Output the [x, y] coordinate of the center of the cell containing the given text.  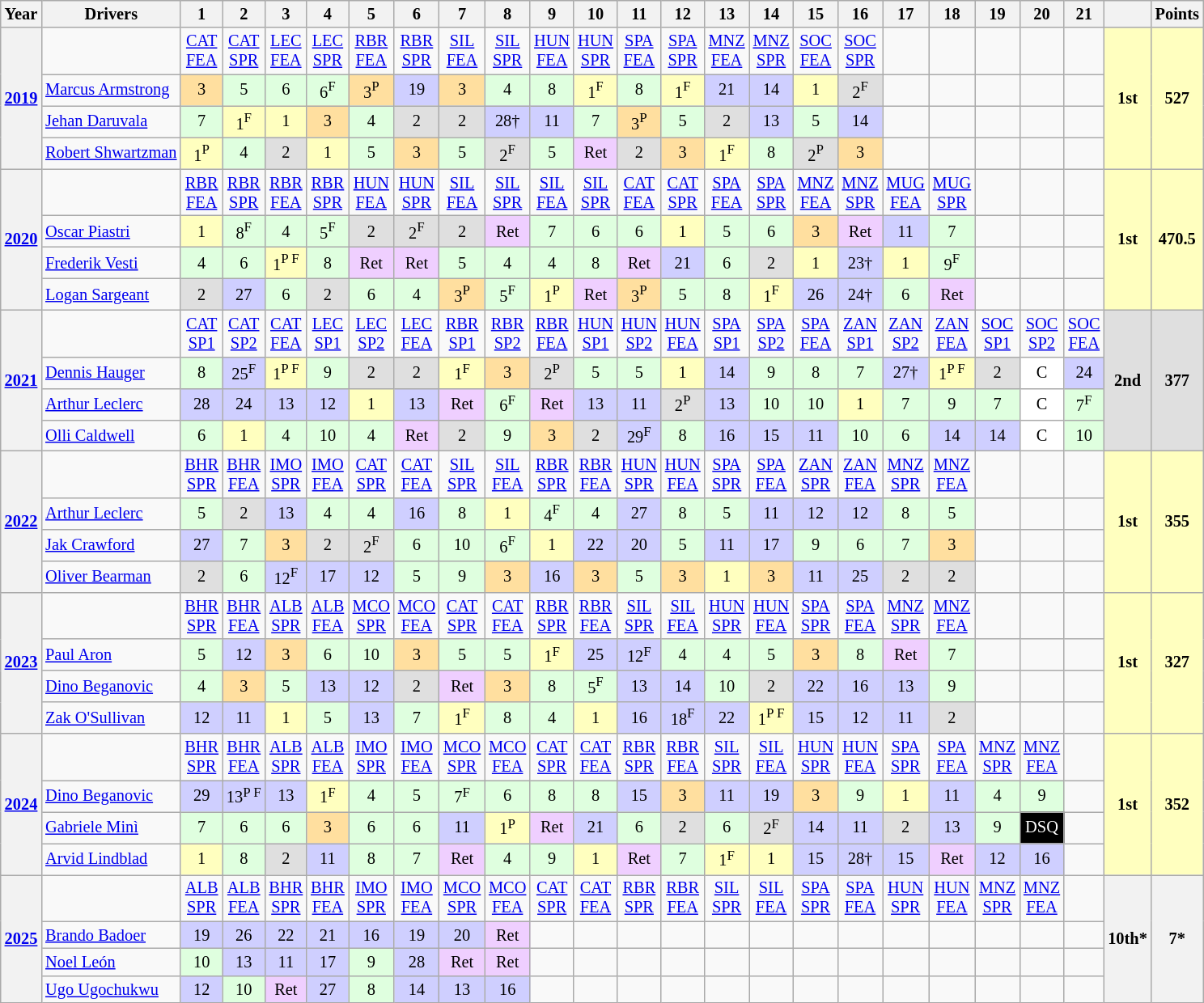
470.5 [1177, 239]
Logan Sargeant [111, 294]
MUGSPR [952, 193]
352 [1177, 804]
MUGFEA [906, 193]
SPASP1 [727, 333]
Ugo Ugochukwu [111, 989]
25F [244, 372]
2020 [21, 239]
2021 [21, 380]
29F [639, 435]
27† [906, 372]
HUNSP2 [639, 333]
327 [1177, 663]
Drivers [111, 14]
9F [952, 262]
SOCSP2 [1042, 333]
HUNSP1 [596, 333]
LECSPR [328, 51]
SOCSP1 [997, 333]
Arvid Lindblad [111, 859]
ZANSPR [816, 475]
Robert Shwartzman [111, 154]
Zak O'Sullivan [111, 718]
8F [244, 231]
Marcus Armstrong [111, 91]
LECSP2 [371, 333]
Brando Badoer [111, 935]
377 [1177, 380]
2025 [21, 938]
2024 [21, 804]
Gabriele Minì [111, 827]
2nd [1127, 380]
Points [1177, 14]
18 [952, 14]
SOCSPR [861, 51]
LECSP1 [328, 333]
2022 [21, 523]
Jehan Daruvala [111, 121]
Olli Caldwell [111, 435]
29 [201, 796]
Oliver Bearman [111, 576]
23† [861, 262]
Noel León [111, 962]
2023 [21, 663]
355 [1177, 523]
4F [552, 513]
Jak Crawford [111, 545]
RBRSP1 [462, 333]
2019 [21, 99]
10th* [1127, 938]
DSQ [1042, 827]
CATSP1 [201, 333]
Year [21, 14]
Oscar Piastri [111, 231]
Frederik Vesti [111, 262]
18F [683, 718]
ZANSP2 [906, 333]
24† [861, 294]
CATSP2 [244, 333]
527 [1177, 99]
Dennis Hauger [111, 372]
7* [1177, 938]
RBRSP2 [507, 333]
Paul Aron [111, 655]
SPASP2 [772, 333]
13P F [244, 796]
ZANSP1 [861, 333]
